Detect which cell encompasses the target text, then output its (X, Y) center coordinate. 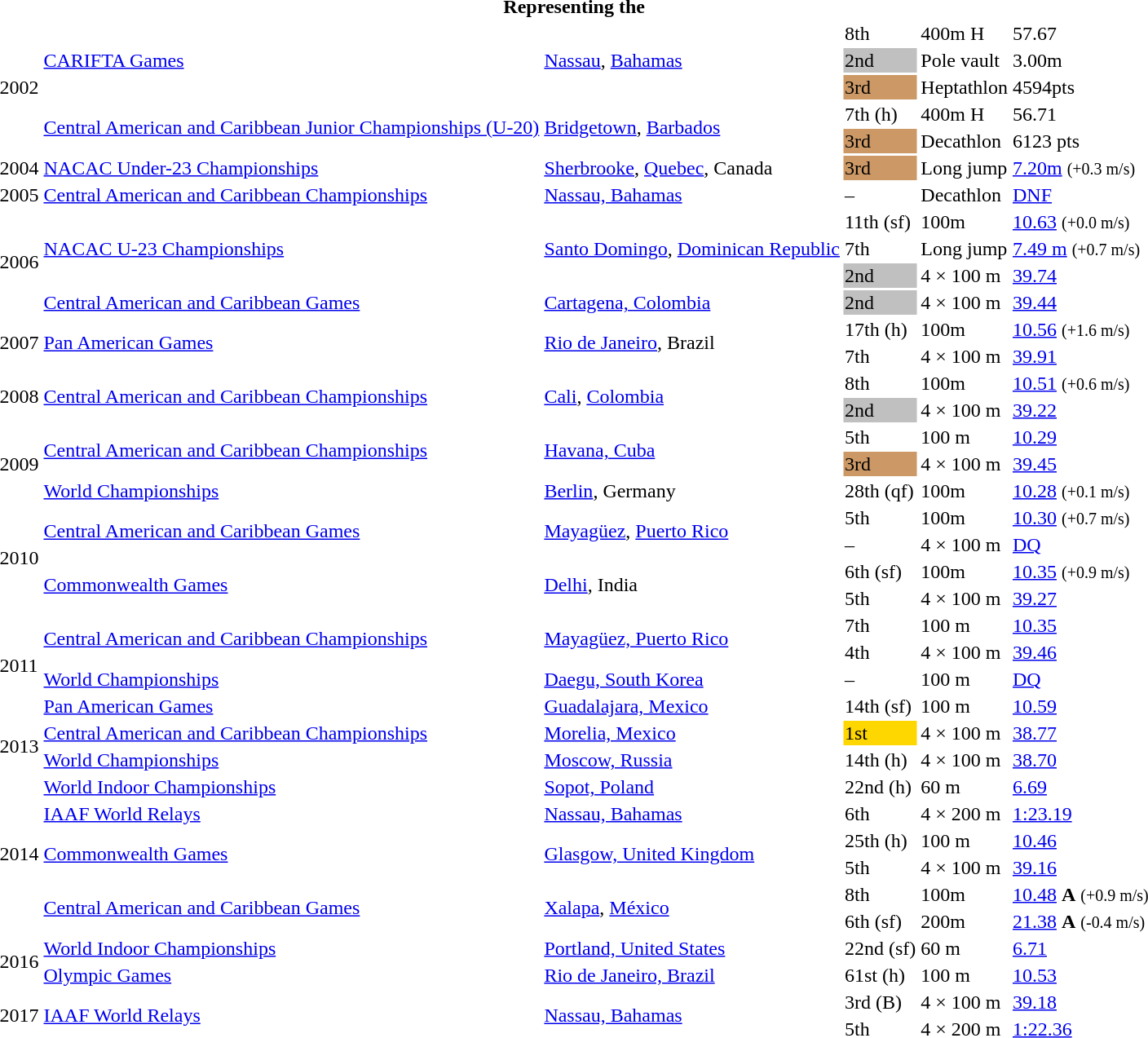
NACAC Under-23 Championships (292, 168)
Olympic Games (292, 975)
4th (880, 652)
Delhi, India (692, 585)
28th (qf) (880, 491)
6th (880, 814)
14th (h) (880, 760)
3rd (B) (880, 1002)
Heptathlon (965, 87)
14th (sf) (880, 706)
1st (880, 733)
IAAF World Relays (292, 814)
Morelia, Mexico (692, 733)
4 × 200 m (965, 814)
61st (h) (880, 975)
Bridgetown, Barbados (692, 127)
Portland, United States (692, 948)
Cartagena, Colombia (692, 303)
22nd (sf) (880, 948)
Sherbrooke, Quebec, Canada (692, 168)
Havana, Cuba (692, 450)
Xalapa, México (692, 908)
25th (h) (880, 841)
200m (965, 921)
Cali, Colombia (692, 396)
Santo Domingo, Dominican Republic (692, 249)
Guadalajara, Mexico (692, 706)
Berlin, Germany (692, 491)
Central American and Caribbean Junior Championships (U-20) (292, 127)
17th (h) (880, 329)
Moscow, Russia (692, 760)
NACAC U-23 Championships (292, 249)
Sopot, Poland (692, 787)
Glasgow, United Kingdom (692, 855)
22nd (h) (880, 787)
Pole vault (965, 60)
Daegu, South Korea (692, 679)
11th (sf) (880, 222)
CARIFTA Games (292, 60)
7th (h) (880, 114)
